Determine the [X, Y] coordinate at the center of the cell enclosing the given text.  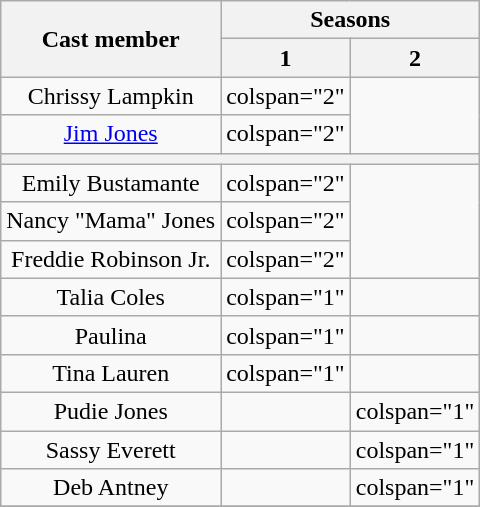
Tina Lauren [111, 373]
Talia Coles [111, 297]
Nancy "Mama" Jones [111, 221]
Freddie Robinson Jr. [111, 259]
1 [286, 58]
Jim Jones [111, 134]
Emily Bustamante [111, 183]
2 [415, 58]
Seasons [350, 20]
Paulina [111, 335]
Sassy Everett [111, 449]
Cast member [111, 39]
Chrissy Lampkin [111, 96]
Pudie Jones [111, 411]
Deb Antney [111, 488]
